Output the [X, Y] coordinate of the center of the cell containing the given text.  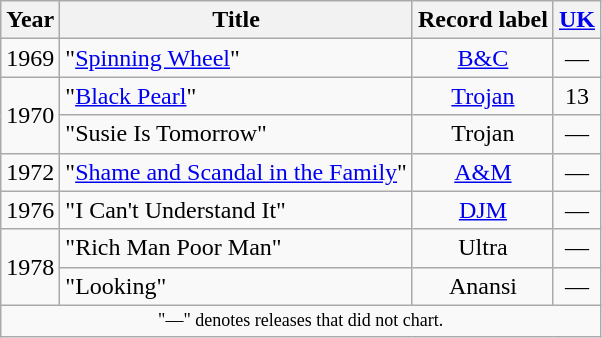
"Spinning Wheel" [236, 58]
Year [30, 20]
"Looking" [236, 286]
B&C [482, 58]
UK [576, 20]
1969 [30, 58]
"Black Pearl" [236, 96]
1972 [30, 172]
1976 [30, 210]
1978 [30, 267]
1970 [30, 115]
13 [576, 96]
"Rich Man Poor Man" [236, 248]
Title [236, 20]
"Susie Is Tomorrow" [236, 134]
Record label [482, 20]
A&M [482, 172]
Ultra [482, 248]
"I Can't Understand It" [236, 210]
Anansi [482, 286]
DJM [482, 210]
"Shame and Scandal in the Family" [236, 172]
"—" denotes releases that did not chart. [301, 320]
